Pinpoint the cell where the given text exists, returning its (x, y) midpoint coordinate. 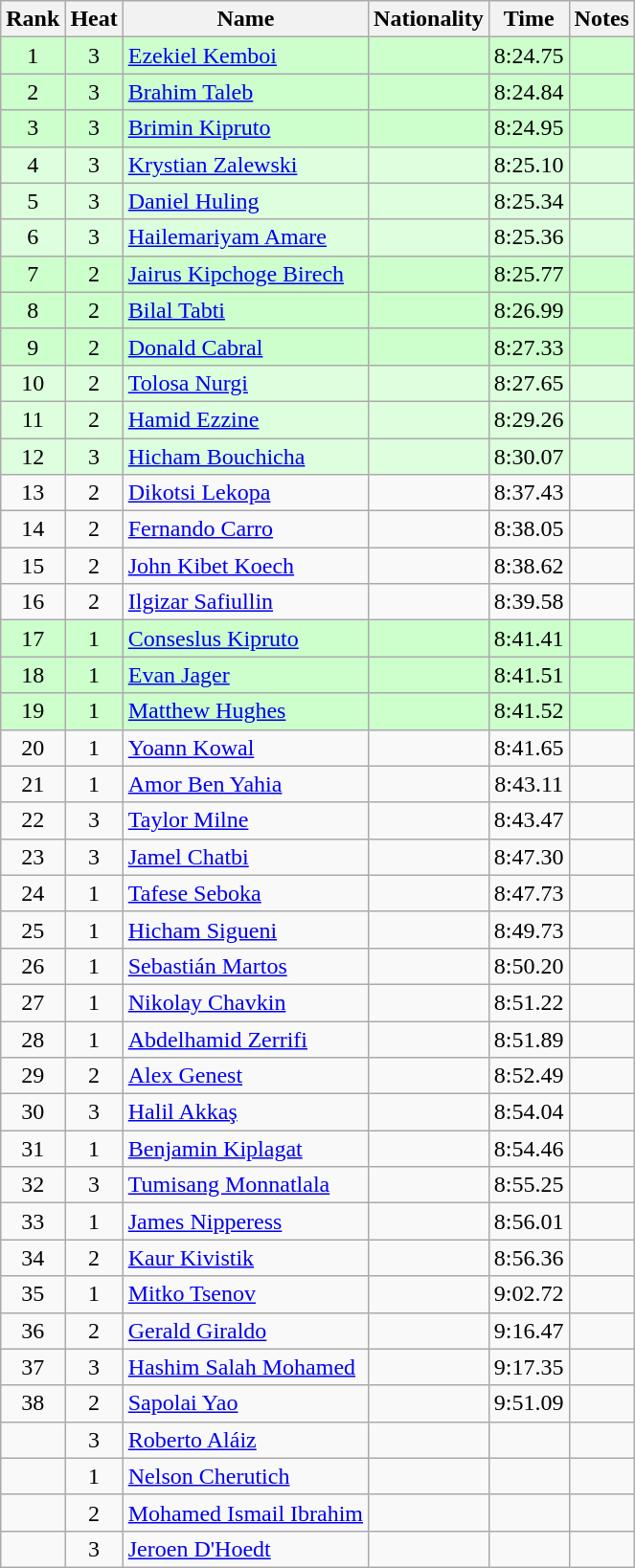
Hicham Sigueni (245, 930)
8:54.46 (529, 1149)
Notes (601, 19)
13 (33, 493)
10 (33, 383)
Kaur Kivistik (245, 1258)
4 (33, 165)
Alex Genest (245, 1076)
Mitko Tsenov (245, 1294)
8:24.84 (529, 92)
Conseslus Kipruto (245, 638)
8:25.36 (529, 237)
Benjamin Kiplagat (245, 1149)
Ezekiel Kemboi (245, 56)
8:30.07 (529, 457)
Name (245, 19)
5 (33, 201)
31 (33, 1149)
7 (33, 274)
9:02.72 (529, 1294)
Donald Cabral (245, 347)
8:38.62 (529, 566)
Jamel Chatbi (245, 857)
Abdelhamid Zerrifi (245, 1039)
8:50.20 (529, 966)
8:49.73 (529, 930)
Hashim Salah Mohamed (245, 1367)
15 (33, 566)
9:16.47 (529, 1331)
20 (33, 748)
8:29.26 (529, 419)
Bilal Tabti (245, 310)
29 (33, 1076)
8:51.22 (529, 1002)
6 (33, 237)
23 (33, 857)
8:25.77 (529, 274)
8:24.75 (529, 56)
James Nipperess (245, 1221)
Hamid Ezzine (245, 419)
Sebastián Martos (245, 966)
Jairus Kipchoge Birech (245, 274)
8:26.99 (529, 310)
Matthew Hughes (245, 711)
Tumisang Monnatlala (245, 1185)
21 (33, 784)
9 (33, 347)
8:47.73 (529, 893)
Nelson Cherutich (245, 1476)
Brimin Kipruto (245, 128)
25 (33, 930)
8:43.47 (529, 820)
Yoann Kowal (245, 748)
Halil Akkaş (245, 1112)
Taylor Milne (245, 820)
Ilgizar Safiullin (245, 602)
33 (33, 1221)
8:38.05 (529, 529)
8:55.25 (529, 1185)
Time (529, 19)
Hicham Bouchicha (245, 457)
Tafese Seboka (245, 893)
John Kibet Koech (245, 566)
8 (33, 310)
Roberto Aláiz (245, 1440)
Nikolay Chavkin (245, 1002)
Amor Ben Yahia (245, 784)
38 (33, 1403)
Gerald Giraldo (245, 1331)
26 (33, 966)
30 (33, 1112)
24 (33, 893)
32 (33, 1185)
Heat (94, 19)
27 (33, 1002)
17 (33, 638)
8:24.95 (529, 128)
Daniel Huling (245, 201)
Rank (33, 19)
8:39.58 (529, 602)
22 (33, 820)
8:41.51 (529, 675)
8:51.89 (529, 1039)
Mohamed Ismail Ibrahim (245, 1512)
Fernando Carro (245, 529)
8:25.10 (529, 165)
36 (33, 1331)
11 (33, 419)
8:41.41 (529, 638)
8:56.36 (529, 1258)
8:43.11 (529, 784)
28 (33, 1039)
8:47.30 (529, 857)
Nationality (429, 19)
14 (33, 529)
19 (33, 711)
Brahim Taleb (245, 92)
12 (33, 457)
18 (33, 675)
Jeroen D'Hoedt (245, 1549)
9:51.09 (529, 1403)
8:37.43 (529, 493)
Hailemariyam Amare (245, 237)
9:17.35 (529, 1367)
37 (33, 1367)
34 (33, 1258)
8:27.65 (529, 383)
Evan Jager (245, 675)
8:41.65 (529, 748)
8:54.04 (529, 1112)
16 (33, 602)
8:56.01 (529, 1221)
Krystian Zalewski (245, 165)
Tolosa Nurgi (245, 383)
8:27.33 (529, 347)
8:52.49 (529, 1076)
35 (33, 1294)
Sapolai Yao (245, 1403)
Dikotsi Lekopa (245, 493)
8:41.52 (529, 711)
8:25.34 (529, 201)
